Determine the (x, y) coordinate at the center of the cell enclosing the given text.  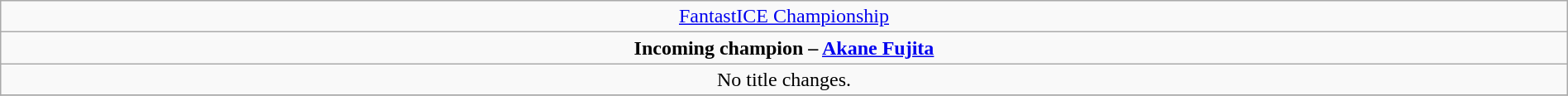
FantastICE Championship (784, 17)
No title changes. (784, 79)
Incoming champion – Akane Fujita (784, 48)
